Pinpoint the cell where the given text exists, returning its [x, y] midpoint coordinate. 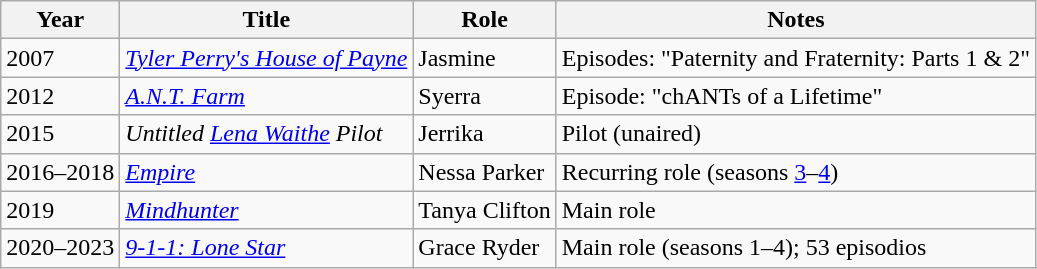
2019 [60, 210]
Episode: "chANTs of a Lifetime" [796, 96]
Recurring role (seasons 3–4) [796, 172]
Year [60, 20]
Jerrika [484, 134]
Jasmine [484, 58]
Nessa Parker [484, 172]
Mindhunter [266, 210]
Tanya Clifton [484, 210]
9-1-1: Lone Star [266, 248]
Main role [796, 210]
Pilot (unaired) [796, 134]
2016–2018 [60, 172]
Syerra [484, 96]
Tyler Perry's House of Payne [266, 58]
Role [484, 20]
Main role (seasons 1–4); 53 episodios [796, 248]
Empire [266, 172]
Notes [796, 20]
2015 [60, 134]
A.N.T. Farm [266, 96]
Title [266, 20]
Untitled Lena Waithe Pilot [266, 134]
Episodes: "Paternity and Fraternity: Parts 1 & 2" [796, 58]
2007 [60, 58]
2020–2023 [60, 248]
2012 [60, 96]
Grace Ryder [484, 248]
